Detect which cell encompasses the target text, then output its [X, Y] center coordinate. 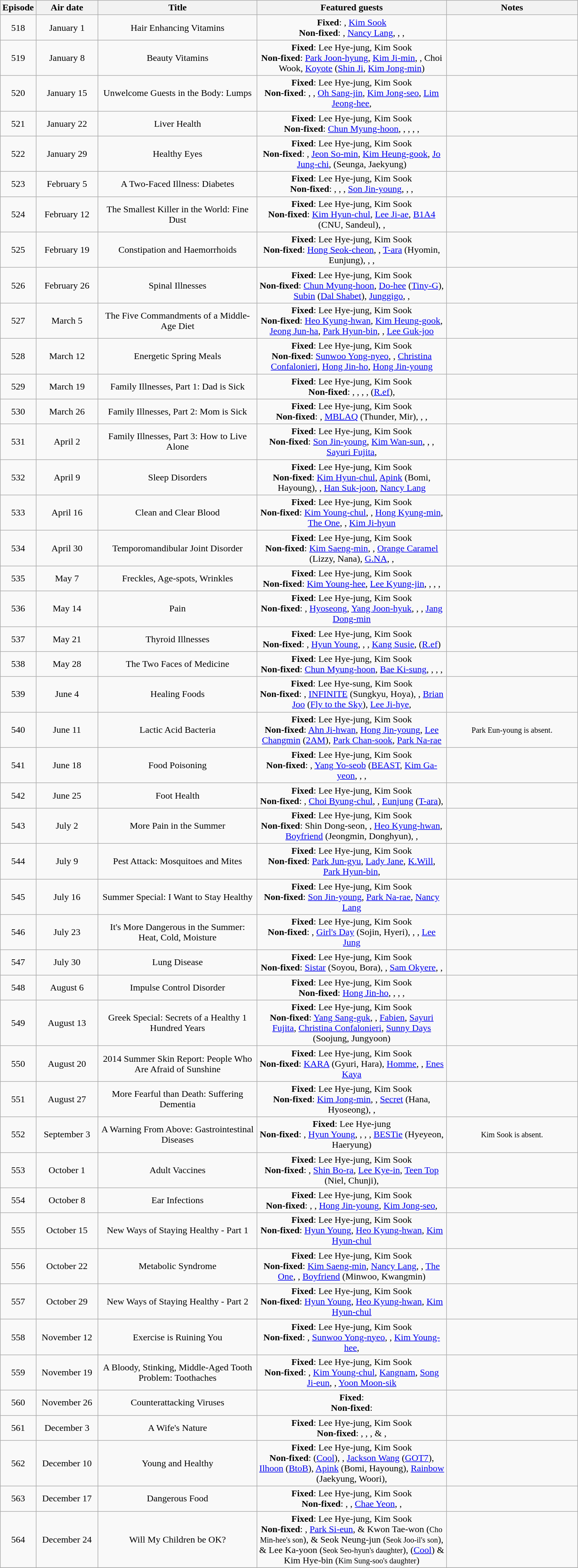
537 [18, 639]
540 [18, 730]
Healing Foods [177, 694]
530 [18, 411]
A Bloody, Stinking, Middle-Aged Tooth Problem: Toothaches [177, 1372]
Constipation and Haemorrhoids [177, 250]
May 21 [67, 639]
529 [18, 386]
522 [18, 154]
June 11 [67, 730]
Pest Attack: Mosquitoes and Mites [177, 861]
January 29 [67, 154]
Fixed: Lee Hye-jung, Kim Sook Non-fixed: Shin Dong-seon, , Heo Kyung-hwan, Boyfriend (Jeongmin, Donghyun), , [351, 826]
526 [18, 285]
518 [18, 28]
More Pain in the Summer [177, 826]
Fixed: Lee Hye-jung, Kim Sook Non-fixed: Chun Myung-hoon, Bae Ki-sung, , , , [351, 664]
Counterattacking Viruses [177, 1402]
Fixed: Lee Hye-jung, Kim Sook Non-fixed: , , , Son Jin-young, , , [351, 184]
September 3 [67, 1135]
Family Illnesses, Part 1: Dad is Sick [177, 386]
May 14 [67, 609]
Fixed: Lee Hye-jung, Kim Sook Non-fixed: Kim Saeng-min, , Orange Caramel (Lizzy, Nana), G.NA, , [351, 548]
551 [18, 1099]
527 [18, 321]
Kim Sook is absent. [512, 1135]
547 [18, 962]
Ear Infections [177, 1200]
Fixed: Lee Hye-jung, Kim Sook Non-fixed: , Hyoseong, Yang Joon-hyuk, , , Jang Dong-min [351, 609]
531 [18, 442]
Fixed: Lee Hye-jung, Kim Sook Non-fixed: Chun Myung-hoon, , , , , [351, 123]
Adult Vaccines [177, 1170]
December 10 [67, 1463]
Spinal Illnesses [177, 285]
Fixed: Lee Hye-jung, Kim Sook Non-fixed: Hong Jin-ho, , , , [351, 988]
Lung Disease [177, 962]
Greek Special: Secrets of a Healthy 1 Hundred Years [177, 1023]
Young and Healthy [177, 1463]
July 23 [67, 932]
November 19 [67, 1372]
February 5 [67, 184]
Beauty Vitamins [177, 58]
528 [18, 356]
Fixed: Lee Hye-jung, Kim Sook Non-fixed: Ahn Ji-hwan, Hong Jin-young, Lee Changmin (2AM), Park Chan-sook, Park Na-rae [351, 730]
560 [18, 1402]
Fixed: Lee Hye-jung, Kim Sook Non-fixed: , Hyun Young, , , Kang Susie, (R.ef) [351, 639]
Fixed: Lee Hye-jung, Kim Sook Non-fixed: Sistar (Soyou, Bora), , Sam Okyere, , [351, 962]
550 [18, 1064]
Fixed: Lee Hye-jung, Kim Sook Non-fixed: Park Joon-hyung, Kim Ji-min, , Choi Wook, Koyote (Shin Ji, Kim Jong-min) [351, 58]
Fixed: Lee Hye-jung, Kim Sook Non-fixed: , , Oh Sang-jin, Kim Jong-seo, Lim Jeong-hee, [351, 93]
December 24 [67, 1539]
519 [18, 58]
April 2 [67, 442]
Fixed: Lee Hye-jung, Kim Sook Non-fixed: KARA (Gyuri, Hara), Homme, , Enes Kaya [351, 1064]
Fixed: Lee Hye-sung, Kim Sook Non-fixed: , INFINITE (Sungkyu, Hoya), , Brian Joo (Fly to the Sky), Lee Ji-hye, [351, 694]
Summer Special: I Want to Stay Healthy [177, 897]
558 [18, 1337]
January 8 [67, 58]
October 15 [67, 1231]
February 12 [67, 214]
Food Poisoning [177, 765]
Fixed: Lee Hye-jung, Kim Sook Non-fixed: Kim Saeng-min, Nancy Lang, , The One, , Boyfriend (Minwoo, Kwangmin) [351, 1266]
More Fearful than Death: Suffering Dementia [177, 1099]
559 [18, 1372]
525 [18, 250]
Family Illnesses, Part 2: Mom is Sick [177, 411]
July 2 [67, 826]
Fixed: Lee Hye-jung, Kim Sook Non-fixed: , , Hong Jin-young, Kim Jong-seo, [351, 1200]
Fixed: Lee Hye-jung, Kim Sook Non-fixed: , MBLAQ (Thunder, Mir), , , [351, 411]
545 [18, 897]
542 [18, 795]
March 12 [67, 356]
August 27 [67, 1099]
Exercise is Ruining You [177, 1337]
Freckles, Age-spots, Wrinkles [177, 579]
Title [177, 8]
Fixed: Lee Hye-jung, Kim Sook Non-fixed: , Choi Byung-chul, , Eunjung (T-ara), [351, 795]
Lactic Acid Bacteria [177, 730]
552 [18, 1135]
536 [18, 609]
Fixed: Lee Hye-jung, Kim Sook Non-fixed: Heo Kyung-hwan, Kim Heung-gook, Jeong Jun-ha, Park Hyun-bin, , Lee Guk-joo [351, 321]
June 18 [67, 765]
562 [18, 1463]
January 22 [67, 123]
The Two Faces of Medicine [177, 664]
Episode [18, 8]
541 [18, 765]
Healthy Eyes [177, 154]
561 [18, 1428]
June 4 [67, 694]
April 30 [67, 548]
March 5 [67, 321]
A Wife's Nature [177, 1428]
553 [18, 1170]
Pain [177, 609]
November 12 [67, 1337]
538 [18, 664]
Sleep Disorders [177, 477]
532 [18, 477]
May 28 [67, 664]
Fixed: Lee Hye-jung, Kim Sook Non-fixed: (Cool), , Jackson Wang (GOT7), Ilhoon (BtoB), Apink (Bomi, Hayoung), Rainbow (Jaekyung, Woori), [351, 1463]
July 9 [67, 861]
April 16 [67, 513]
554 [18, 1200]
Fixed: Lee Hye-jung, Kim Sook Non-fixed: Kim Young-chul, , Hong Kyung-min, The One, , Kim Ji-hyun [351, 513]
March 19 [67, 386]
Fixed: Lee Hye-jung, Kim Sook Non-fixed: Hong Seok-cheon, , T-ara (Hyomin, Eunjung), , , [351, 250]
Will My Children be OK? [177, 1539]
Fixed: Lee Hye-jung, Kim Sook Non-fixed: , , , , (R.ef), [351, 386]
534 [18, 548]
The Smallest Killer in the World: Fine Dust [177, 214]
July 16 [67, 897]
535 [18, 579]
Fixed: Lee Hye-jung, Kim Sook Non-fixed: Chun Myung-hoon, Do-hee (Tiny-G), Subin (Dal Shabet), Junggigo, , [351, 285]
Hair Enhancing Vitamins [177, 28]
524 [18, 214]
October 22 [67, 1266]
Liver Health [177, 123]
November 26 [67, 1402]
Fixed: Lee Hye-jung, Kim Sook Non-fixed: Son Jin-young, Kim Wan-sun, , , Sayuri Fujita, [351, 442]
Fixed: Lee Hye-jung, Kim Sook Non-fixed: Kim Jong-min, , Secret (Hana, Hyoseong), , [351, 1099]
Fixed: Lee Hye-jung, Kim Sook Non-fixed: Park Jun-gyu, Lady Jane, K.Will, Park Hyun-bin, [351, 861]
A Two-Faced Illness: Diabetes [177, 184]
December 17 [67, 1499]
548 [18, 988]
Clean and Clear Blood [177, 513]
August 6 [67, 988]
556 [18, 1266]
Fixed: Lee Hye-jung, Kim Sook Non-fixed: , Kim Young-chul, Kangnam, Song Ji-eun, , Yoon Moon-sik [351, 1372]
563 [18, 1499]
Fixed: Lee Hye-jung, Kim Sook Non-fixed: Yang Sang-guk, , Fabien, Sayuri Fujita, Christina Confalonieri, Sunny Days (Soojung, Jungyoon) [351, 1023]
539 [18, 694]
Fixed: Lee Hye-jung, Kim Sook Non-fixed: , , Chae Yeon, , [351, 1499]
Notes [512, 8]
February 19 [67, 250]
521 [18, 123]
Fixed: , Kim Sook Non-fixed: , Nancy Lang, , , [351, 28]
523 [18, 184]
March 26 [67, 411]
January 15 [67, 93]
Fixed: Lee Hye-jung, Kim Sook Non-fixed: Sunwoo Yong-nyeo, , Christina Confalonieri, Hong Jin-ho, Hong Jin-young [351, 356]
533 [18, 513]
October 1 [67, 1170]
July 30 [67, 962]
564 [18, 1539]
520 [18, 93]
April 9 [67, 477]
It's More Dangerous in the Summer: Heat, Cold, Moisture [177, 932]
555 [18, 1231]
August 13 [67, 1023]
543 [18, 826]
Featured guests [351, 8]
Temporomandibular Joint Disorder [177, 548]
Fixed: Lee Hye-jung, Kim Sook Non-fixed: Kim Hyun-chul, Lee Ji-ae, B1A4 (CNU, Sandeul), , [351, 214]
Fixed: Lee Hye-jung, Kim Sook Non-fixed: , Jeon So-min, Kim Heung-gook, Jo Jung-chi, (Seunga, Jaekyung) [351, 154]
New Ways of Staying Healthy - Part 1 [177, 1231]
Dangerous Food [177, 1499]
Family Illnesses, Part 3: How to Live Alone [177, 442]
Fixed: Lee Hye-jung, Kim Sook Non-fixed: , Shin Bo-ra, Lee Kye-in, Teen Top (Niel, Chunji), [351, 1170]
Fixed: Lee Hye-jung, Kim Sook Non-fixed: , Girl's Day (Sojin, Hyeri), , , Lee Jung [351, 932]
Fixed: Lee Hye-jung, Kim Sook Non-fixed: Kim Young-hee, Lee Kyung-jin, , , , [351, 579]
Metabolic Syndrome [177, 1266]
Fixed: Non-fixed: [351, 1402]
Park Eun-young is absent. [512, 730]
Fixed: Lee Hye-jung, Kim Sook Non-fixed: Son Jin-young, Park Na-rae, Nancy Lang [351, 897]
May 7 [67, 579]
Thyroid Illnesses [177, 639]
Fixed: Lee Hye-jung, Kim Sook Non-fixed: , , , & , [351, 1428]
October 29 [67, 1301]
The Five Commandments of a Middle-Age Diet [177, 321]
October 8 [67, 1200]
Fixed: Lee Hye-jung, Kim Sook Non-fixed: Kim Hyun-chul, Apink (Bomi, Hayoung), , Han Suk-joon, Nancy Lang [351, 477]
Fixed: Lee Hye-jung, Kim Sook Non-fixed: , Yang Yo-seob (BEAST, Kim Ga-yeon, , , [351, 765]
June 25 [67, 795]
Air date [67, 8]
Impulse Control Disorder [177, 988]
557 [18, 1301]
August 20 [67, 1064]
Fixed: Lee Hye-jung Non-fixed: , Hyun Young, , , , BESTie (Hyeyeon, Haeryung) [351, 1135]
New Ways of Staying Healthy - Part 2 [177, 1301]
549 [18, 1023]
Energetic Spring Meals [177, 356]
December 3 [67, 1428]
January 1 [67, 28]
546 [18, 932]
544 [18, 861]
2014 Summer Skin Report: People Who Are Afraid of Sunshine [177, 1064]
Fixed: Lee Hye-jung, Kim Sook Non-fixed: , Sunwoo Yong-nyeo, , Kim Young-hee, [351, 1337]
Unwelcome Guests in the Body: Lumps [177, 93]
February 26 [67, 285]
A Warning From Above: Gastrointestinal Diseases [177, 1135]
Foot Health [177, 795]
